Determine the (x, y) coordinate at the center of the cell enclosing the given text.  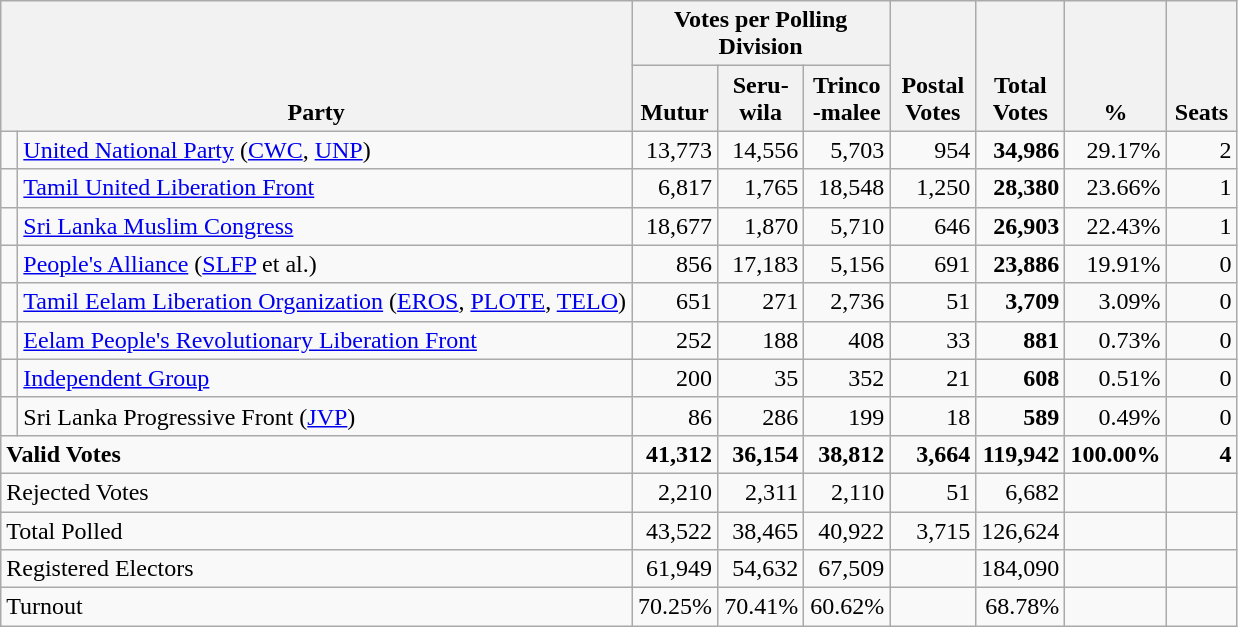
Eelam People's Revolutionary Liberation Front (325, 340)
199 (847, 416)
13,773 (675, 150)
18,548 (847, 188)
184,090 (1020, 569)
28,380 (1020, 188)
6,682 (1020, 492)
1,765 (761, 188)
18 (933, 416)
651 (675, 302)
0.49% (1116, 416)
26,903 (1020, 226)
14,556 (761, 150)
200 (675, 378)
3.09% (1116, 302)
Rejected Votes (316, 492)
3,709 (1020, 302)
2,736 (847, 302)
70.41% (761, 607)
22.43% (1116, 226)
70.25% (675, 607)
67,509 (847, 569)
36,154 (761, 454)
5,703 (847, 150)
23,886 (1020, 264)
Valid Votes (316, 454)
Seru-wila (761, 98)
2 (1202, 150)
People's Alliance (SLFP et al.) (325, 264)
352 (847, 378)
608 (1020, 378)
3,715 (933, 531)
17,183 (761, 264)
Turnout (316, 607)
286 (761, 416)
21 (933, 378)
68.78% (1020, 607)
41,312 (675, 454)
23.66% (1116, 188)
Votes per Polling Division (761, 34)
18,677 (675, 226)
954 (933, 150)
271 (761, 302)
35 (761, 378)
43,522 (675, 531)
0.73% (1116, 340)
19.91% (1116, 264)
86 (675, 416)
3,664 (933, 454)
0.51% (1116, 378)
2,311 (761, 492)
Tamil United Liberation Front (325, 188)
100.00% (1116, 454)
38,812 (847, 454)
% (1116, 66)
188 (761, 340)
United National Party (CWC, UNP) (325, 150)
Mutur (675, 98)
2,210 (675, 492)
Independent Group (325, 378)
1,250 (933, 188)
Tamil Eelam Liberation Organization (EROS, PLOTE, TELO) (325, 302)
61,949 (675, 569)
691 (933, 264)
589 (1020, 416)
60.62% (847, 607)
2,110 (847, 492)
252 (675, 340)
Party (316, 66)
Total Polled (316, 531)
34,986 (1020, 150)
40,922 (847, 531)
38,465 (761, 531)
856 (675, 264)
Sri Lanka Muslim Congress (325, 226)
1,870 (761, 226)
646 (933, 226)
Sri Lanka Progressive Front (JVP) (325, 416)
6,817 (675, 188)
PostalVotes (933, 66)
Seats (1202, 66)
4 (1202, 454)
5,710 (847, 226)
126,624 (1020, 531)
5,156 (847, 264)
Total Votes (1020, 66)
Registered Electors (316, 569)
408 (847, 340)
Trinco-malee (847, 98)
33 (933, 340)
54,632 (761, 569)
881 (1020, 340)
29.17% (1116, 150)
119,942 (1020, 454)
